Identify which cell holds the provided text, then report its (X, Y) central coordinate. 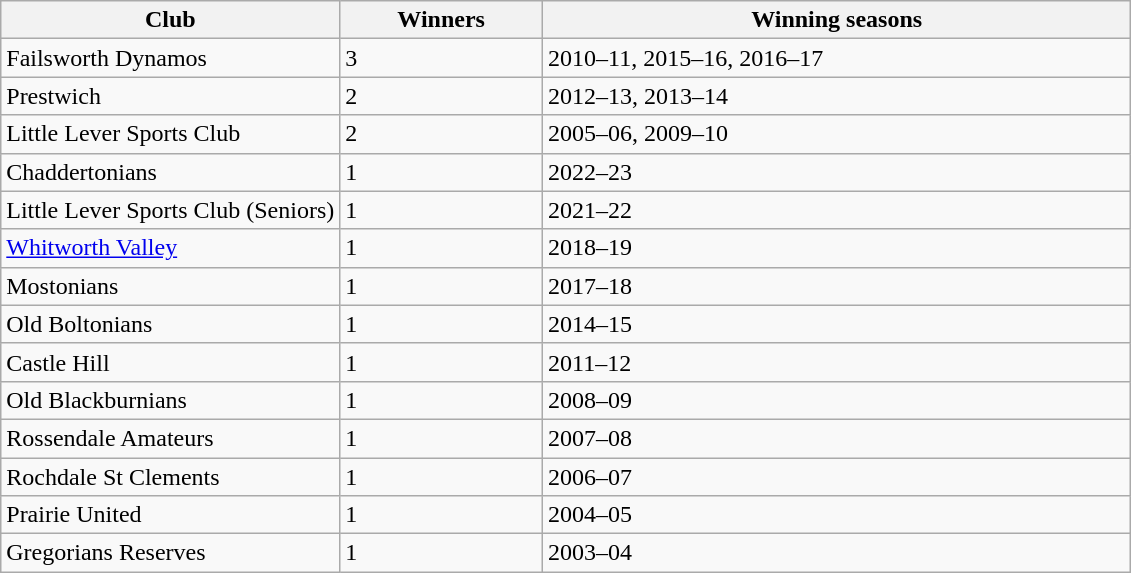
2005–06, 2009–10 (837, 134)
Winners (442, 20)
Prairie United (170, 515)
Failsworth Dynamos (170, 58)
2006–07 (837, 477)
Old Boltonians (170, 324)
2010–11, 2015–16, 2016–17 (837, 58)
2017–18 (837, 286)
2014–15 (837, 324)
Rochdale St Clements (170, 477)
2021–22 (837, 210)
2011–12 (837, 362)
Prestwich (170, 96)
Rossendale Amateurs (170, 438)
2004–05 (837, 515)
2022–23 (837, 172)
2018–19 (837, 248)
Winning seasons (837, 20)
2007–08 (837, 438)
Old Blackburnians (170, 400)
2012–13, 2013–14 (837, 96)
Gregorians Reserves (170, 553)
3 (442, 58)
Chaddertonians (170, 172)
Castle Hill (170, 362)
Little Lever Sports Club (Seniors) (170, 210)
Mostonians (170, 286)
Club (170, 20)
2003–04 (837, 553)
2008–09 (837, 400)
Little Lever Sports Club (170, 134)
Whitworth Valley (170, 248)
